Search for the cell housing the specified text and yield its [x, y] center coordinate. 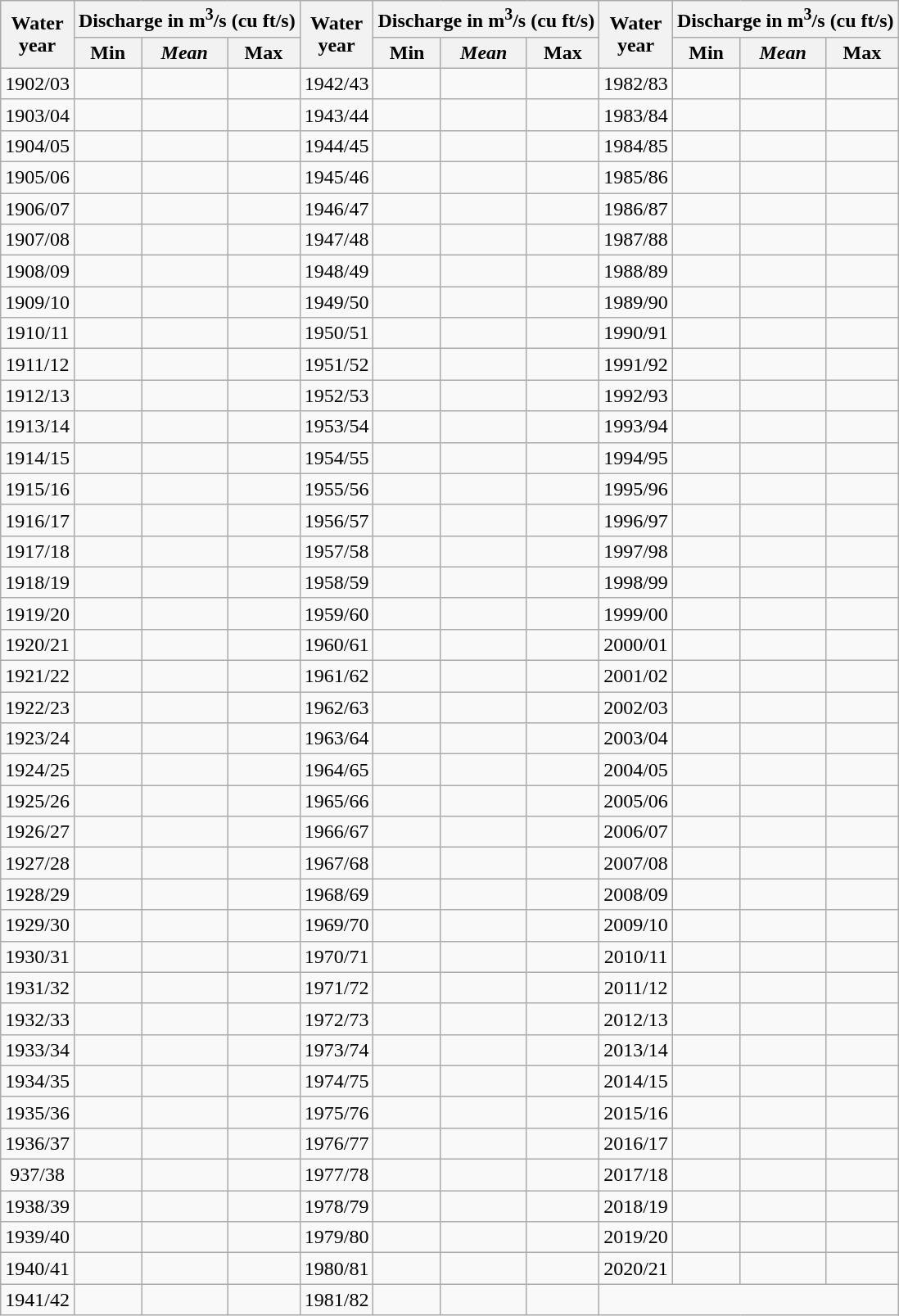
1907/08 [38, 240]
1923/24 [38, 739]
1997/98 [636, 551]
1990/91 [636, 333]
2005/06 [636, 801]
1981/82 [337, 1300]
1973/74 [337, 1050]
1903/04 [38, 115]
1979/80 [337, 1237]
1919/20 [38, 613]
1908/09 [38, 271]
937/38 [38, 1175]
2002/03 [636, 708]
1911/12 [38, 364]
1910/11 [38, 333]
1985/86 [636, 178]
1968/69 [337, 894]
1922/23 [38, 708]
1989/90 [636, 302]
1941/42 [38, 1300]
1926/27 [38, 832]
1943/44 [337, 115]
1994/95 [636, 458]
1987/88 [636, 240]
1928/29 [38, 894]
1984/85 [636, 146]
2008/09 [636, 894]
1980/81 [337, 1269]
2012/13 [636, 1019]
1945/46 [337, 178]
1992/93 [636, 396]
1918/19 [38, 582]
2018/19 [636, 1206]
1998/99 [636, 582]
1929/30 [38, 925]
1952/53 [337, 396]
1931/32 [38, 988]
1944/45 [337, 146]
1995/96 [636, 489]
1916/17 [38, 520]
1962/63 [337, 708]
1999/00 [636, 613]
2001/02 [636, 676]
1935/36 [38, 1112]
1904/05 [38, 146]
1917/18 [38, 551]
1977/78 [337, 1175]
1958/59 [337, 582]
1909/10 [38, 302]
1947/48 [337, 240]
1982/83 [636, 84]
1969/70 [337, 925]
1955/56 [337, 489]
1949/50 [337, 302]
1975/76 [337, 1112]
1950/51 [337, 333]
1914/15 [38, 458]
1971/72 [337, 988]
1972/73 [337, 1019]
1983/84 [636, 115]
1996/97 [636, 520]
1991/92 [636, 364]
2015/16 [636, 1112]
1920/21 [38, 644]
1974/75 [337, 1081]
1954/55 [337, 458]
1978/79 [337, 1206]
1925/26 [38, 801]
2019/20 [636, 1237]
1930/31 [38, 956]
1933/34 [38, 1050]
1915/16 [38, 489]
1961/62 [337, 676]
1948/49 [337, 271]
1921/22 [38, 676]
1970/71 [337, 956]
2014/15 [636, 1081]
1946/47 [337, 209]
2003/04 [636, 739]
2004/05 [636, 770]
1965/66 [337, 801]
1924/25 [38, 770]
1963/64 [337, 739]
1934/35 [38, 1081]
2006/07 [636, 832]
2011/12 [636, 988]
2000/01 [636, 644]
1993/94 [636, 427]
1938/39 [38, 1206]
1939/40 [38, 1237]
1940/41 [38, 1269]
1988/89 [636, 271]
2007/08 [636, 863]
1986/87 [636, 209]
1927/28 [38, 863]
1902/03 [38, 84]
2020/21 [636, 1269]
1951/52 [337, 364]
2010/11 [636, 956]
2016/17 [636, 1143]
2013/14 [636, 1050]
1936/37 [38, 1143]
1953/54 [337, 427]
1960/61 [337, 644]
1956/57 [337, 520]
1964/65 [337, 770]
1967/68 [337, 863]
1957/58 [337, 551]
1976/77 [337, 1143]
1906/07 [38, 209]
1966/67 [337, 832]
1932/33 [38, 1019]
1959/60 [337, 613]
2009/10 [636, 925]
1942/43 [337, 84]
1913/14 [38, 427]
2017/18 [636, 1175]
1912/13 [38, 396]
1905/06 [38, 178]
